Detect which cell encompasses the target text, then output its (x, y) center coordinate. 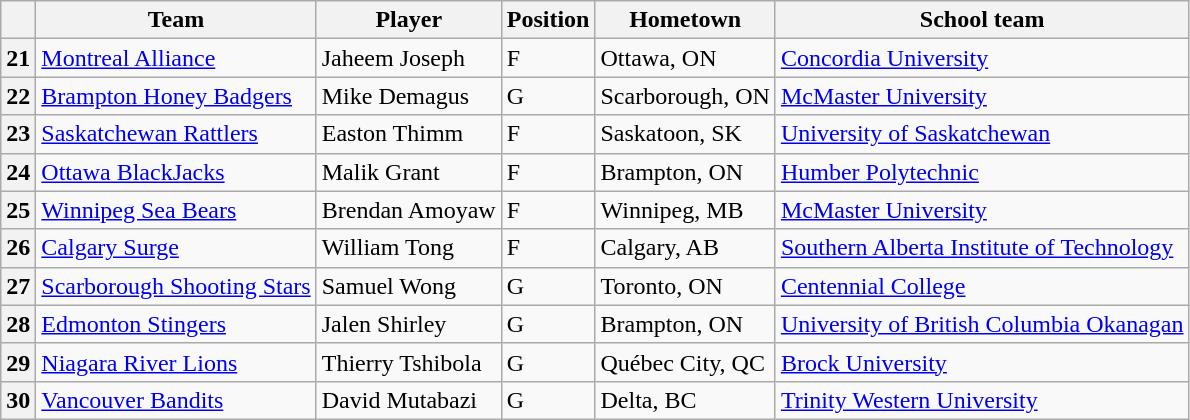
29 (18, 362)
Saskatchewan Rattlers (176, 134)
Winnipeg Sea Bears (176, 210)
Scarborough, ON (685, 96)
24 (18, 172)
University of British Columbia Okanagan (982, 324)
David Mutabazi (408, 400)
30 (18, 400)
Position (548, 20)
Niagara River Lions (176, 362)
Trinity Western University (982, 400)
Winnipeg, MB (685, 210)
28 (18, 324)
Delta, BC (685, 400)
Concordia University (982, 58)
Saskatoon, SK (685, 134)
Mike Demagus (408, 96)
Vancouver Bandits (176, 400)
Team (176, 20)
Malik Grant (408, 172)
21 (18, 58)
Calgary, AB (685, 248)
Brendan Amoyaw (408, 210)
Québec City, QC (685, 362)
Ottawa, ON (685, 58)
William Tong (408, 248)
Player (408, 20)
Scarborough Shooting Stars (176, 286)
Brampton Honey Badgers (176, 96)
Easton Thimm (408, 134)
26 (18, 248)
Jaheem Joseph (408, 58)
Montreal Alliance (176, 58)
Southern Alberta Institute of Technology (982, 248)
23 (18, 134)
Calgary Surge (176, 248)
University of Saskatchewan (982, 134)
Brock University (982, 362)
Humber Polytechnic (982, 172)
Centennial College (982, 286)
Ottawa BlackJacks (176, 172)
22 (18, 96)
School team (982, 20)
Thierry Tshibola (408, 362)
Hometown (685, 20)
27 (18, 286)
Jalen Shirley (408, 324)
Edmonton Stingers (176, 324)
25 (18, 210)
Samuel Wong (408, 286)
Toronto, ON (685, 286)
